Capture the cell that displays the provided text and extract its (X, Y) central coordinate. 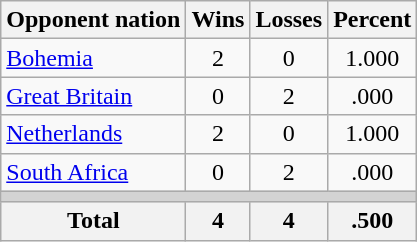
Bohemia (94, 58)
Opponent nation (94, 20)
Great Britain (94, 96)
Percent (372, 20)
Netherlands (94, 134)
Total (94, 221)
.500 (372, 221)
South Africa (94, 172)
Losses (289, 20)
Wins (218, 20)
